For the text-containing cell, return its midpoint in [X, Y] coordinate format. 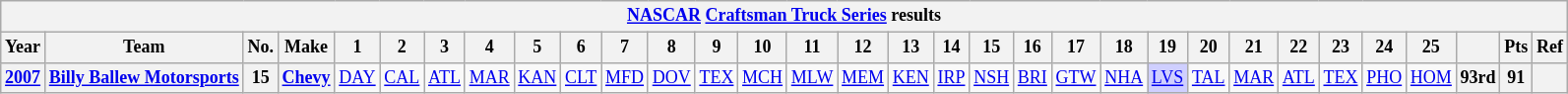
2007 [24, 77]
GTW [1076, 77]
24 [1384, 47]
HOM [1431, 77]
14 [951, 47]
5 [537, 47]
1 [357, 47]
11 [811, 47]
KAN [537, 77]
Chevy [306, 77]
13 [910, 47]
DOV [671, 77]
8 [671, 47]
BRI [1032, 77]
IRP [951, 77]
19 [1167, 47]
MCH [763, 77]
21 [1254, 47]
18 [1124, 47]
17 [1076, 47]
9 [717, 47]
Team [144, 47]
Billy Ballew Motorsports [144, 77]
Year [24, 47]
6 [581, 47]
Ref [1550, 47]
22 [1298, 47]
25 [1431, 47]
No. [260, 47]
MFD [625, 77]
Make [306, 47]
MEM [863, 77]
NASCAR Craftsman Truck Series results [784, 16]
NHA [1124, 77]
CAL [402, 77]
TAL [1209, 77]
DAY [357, 77]
LVS [1167, 77]
PHO [1384, 77]
NSH [992, 77]
7 [625, 47]
Pts [1516, 47]
3 [445, 47]
CLT [581, 77]
4 [489, 47]
16 [1032, 47]
2 [402, 47]
93rd [1478, 77]
KEN [910, 77]
20 [1209, 47]
91 [1516, 77]
MLW [811, 77]
10 [763, 47]
23 [1341, 47]
12 [863, 47]
